Provide the [X, Y] coordinate of the cell's center where the given text is located.  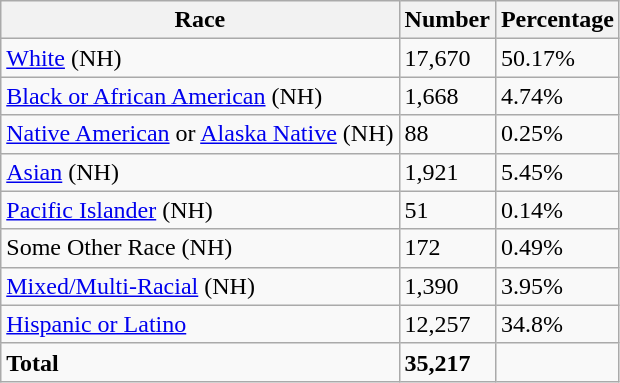
1,390 [447, 286]
88 [447, 134]
12,257 [447, 324]
Pacific Islander (NH) [200, 210]
Mixed/Multi-Racial (NH) [200, 286]
1,668 [447, 96]
Native American or Alaska Native (NH) [200, 134]
Total [200, 362]
Some Other Race (NH) [200, 248]
4.74% [557, 96]
51 [447, 210]
1,921 [447, 172]
3.95% [557, 286]
Percentage [557, 20]
Black or African American (NH) [200, 96]
Asian (NH) [200, 172]
50.17% [557, 58]
34.8% [557, 324]
Hispanic or Latino [200, 324]
5.45% [557, 172]
172 [447, 248]
0.25% [557, 134]
35,217 [447, 362]
0.14% [557, 210]
0.49% [557, 248]
17,670 [447, 58]
Race [200, 20]
White (NH) [200, 58]
Number [447, 20]
